Scan for the cell matching the given text and deliver its [x, y] coordinate at center. 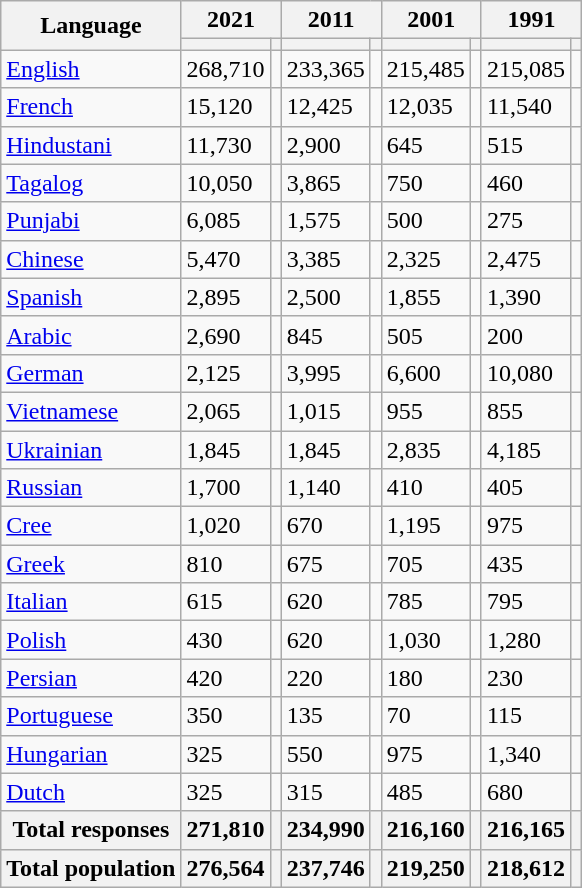
Total population [91, 868]
11,730 [226, 145]
3,865 [326, 183]
Dutch [91, 792]
1,020 [226, 526]
2,690 [226, 335]
1,280 [526, 640]
1,195 [426, 526]
135 [326, 716]
5,470 [226, 259]
955 [426, 411]
795 [526, 602]
6,600 [426, 373]
11,540 [526, 107]
268,710 [226, 69]
1,700 [226, 488]
675 [326, 564]
Ukrainian [91, 449]
705 [426, 564]
German [91, 373]
645 [426, 145]
Portuguese [91, 716]
220 [326, 678]
670 [326, 526]
855 [526, 411]
435 [526, 564]
200 [526, 335]
10,050 [226, 183]
Greek [91, 564]
2,895 [226, 297]
2,325 [426, 259]
Chinese [91, 259]
12,425 [326, 107]
410 [426, 488]
430 [226, 640]
276,564 [226, 868]
Russian [91, 488]
Punjabi [91, 221]
550 [326, 754]
615 [226, 602]
2,900 [326, 145]
350 [226, 716]
218,612 [526, 868]
810 [226, 564]
Hungarian [91, 754]
230 [526, 678]
Italian [91, 602]
405 [526, 488]
785 [426, 602]
Cree [91, 526]
2,475 [526, 259]
2,125 [226, 373]
1,030 [426, 640]
180 [426, 678]
3,385 [326, 259]
271,810 [226, 830]
1,015 [326, 411]
2001 [431, 20]
Vietnamese [91, 411]
6,085 [226, 221]
English [91, 69]
233,365 [326, 69]
1991 [531, 20]
2,500 [326, 297]
Arabic [91, 335]
315 [326, 792]
70 [426, 716]
3,995 [326, 373]
1,390 [526, 297]
215,085 [526, 69]
515 [526, 145]
4,185 [526, 449]
275 [526, 221]
French [91, 107]
216,165 [526, 830]
750 [426, 183]
1,140 [326, 488]
Total responses [91, 830]
420 [226, 678]
2011 [331, 20]
500 [426, 221]
460 [526, 183]
505 [426, 335]
Tagalog [91, 183]
234,990 [326, 830]
2,835 [426, 449]
237,746 [326, 868]
2021 [231, 20]
Language [91, 26]
10,080 [526, 373]
115 [526, 716]
Persian [91, 678]
12,035 [426, 107]
215,485 [426, 69]
Hindustani [91, 145]
15,120 [226, 107]
1,575 [326, 221]
1,855 [426, 297]
680 [526, 792]
219,250 [426, 868]
Polish [91, 640]
485 [426, 792]
216,160 [426, 830]
Spanish [91, 297]
845 [326, 335]
1,340 [526, 754]
2,065 [226, 411]
